For the text-containing cell, return its midpoint in (x, y) coordinate format. 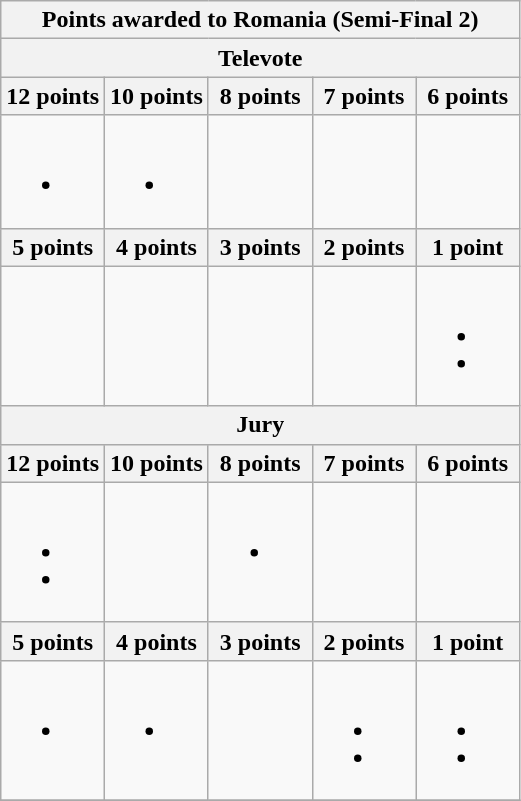
Televote (260, 58)
Jury (260, 425)
Points awarded to Romania (Semi-Final 2) (260, 20)
